Identify which cell holds the provided text, then report its [x, y] central coordinate. 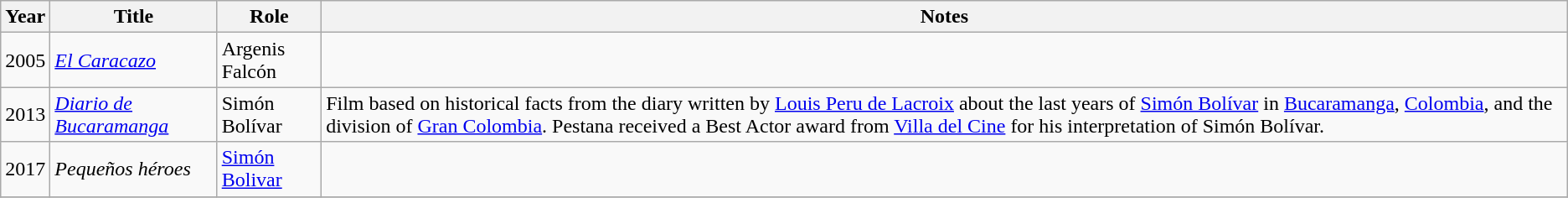
Diario de Bucaramanga [134, 114]
Role [269, 17]
2017 [25, 169]
Pequeños héroes [134, 169]
2005 [25, 60]
Simón Bolivar [269, 169]
Year [25, 17]
El Caracazo [134, 60]
Simón Bolívar [269, 114]
Argenis Falcón [269, 60]
Title [134, 17]
Notes [945, 17]
2013 [25, 114]
